Provide the [X, Y] coordinate of the cell's center where the given text is located.  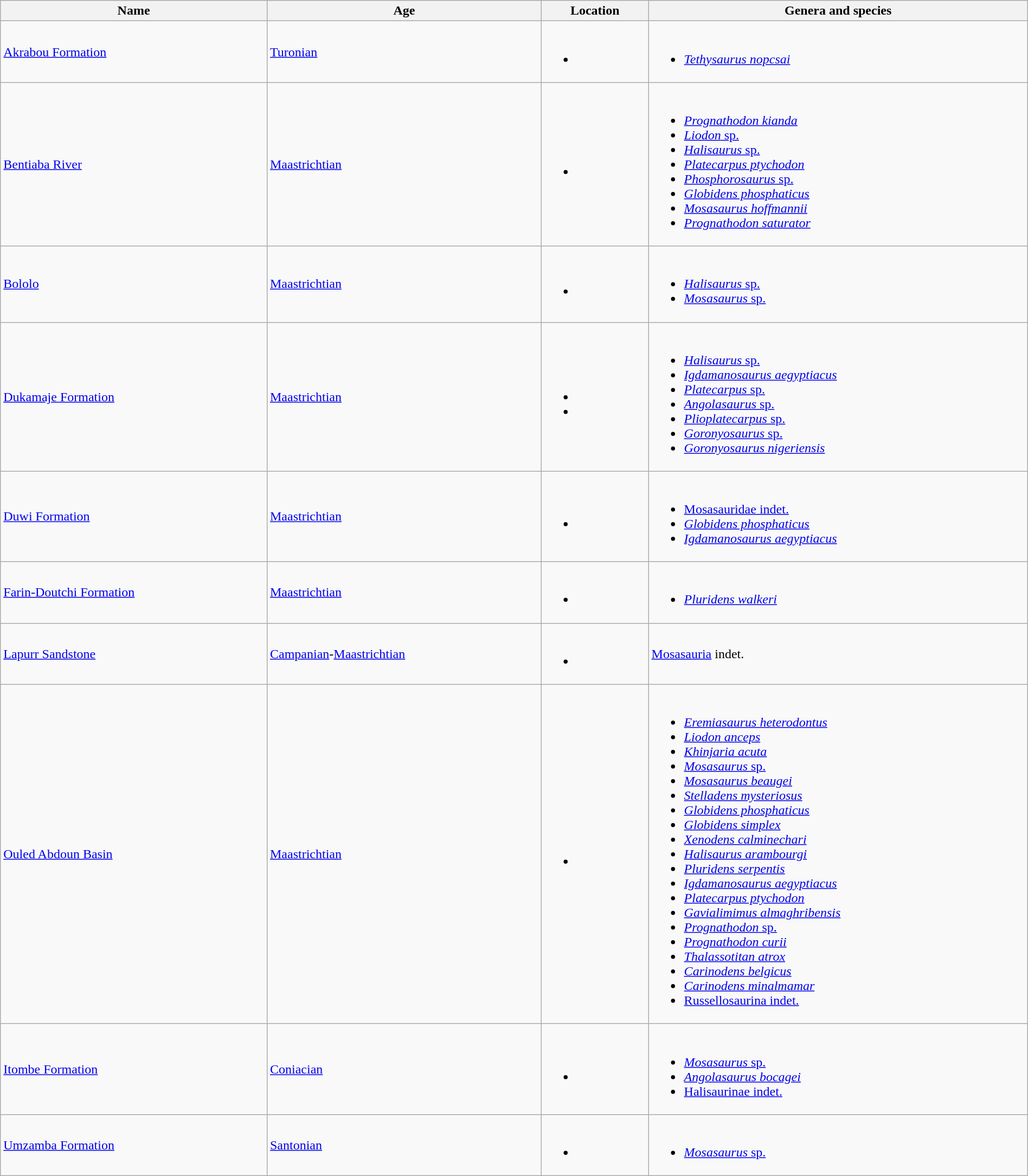
Tethysaurus nopcsai [838, 52]
Mosasauridae indet.Globidens phosphaticusIgdamanosaurus aegyptiacus [838, 516]
Campanian-Maastrichtian [404, 654]
Name [134, 11]
Itombe Formation [134, 1069]
Ouled Abdoun Basin [134, 854]
Mosasaurus sp.Angolasaurus bocageiHalisaurinae indet. [838, 1069]
Farin-Doutchi Formation [134, 592]
Mosasaurus sp. [838, 1145]
Bololo [134, 284]
Coniacian [404, 1069]
Santonian [404, 1145]
Genera and species [838, 11]
Lapurr Sandstone [134, 654]
Duwi Formation [134, 516]
Bentiaba River [134, 164]
Mosasauria indet. [838, 654]
Umzamba Formation [134, 1145]
Turonian [404, 52]
Location [595, 11]
Age [404, 11]
Dukamaje Formation [134, 397]
Halisaurus sp.Igdamanosaurus aegyptiacusPlatecarpus sp.Angolasaurus sp.Plioplatecarpus sp.Goronyosaurus sp.Goronyosaurus nigeriensis [838, 397]
Prognathodon kiandaLiodon sp.Halisaurus sp.Platecarpus ptychodonPhosphorosaurus sp.Globidens phosphaticusMosasaurus hoffmanniiPrognathodon saturator [838, 164]
Akrabou Formation [134, 52]
Halisaurus sp.Mosasaurus sp. [838, 284]
Pluridens walkeri [838, 592]
